Return (x, y) of the center of cell containing provided text 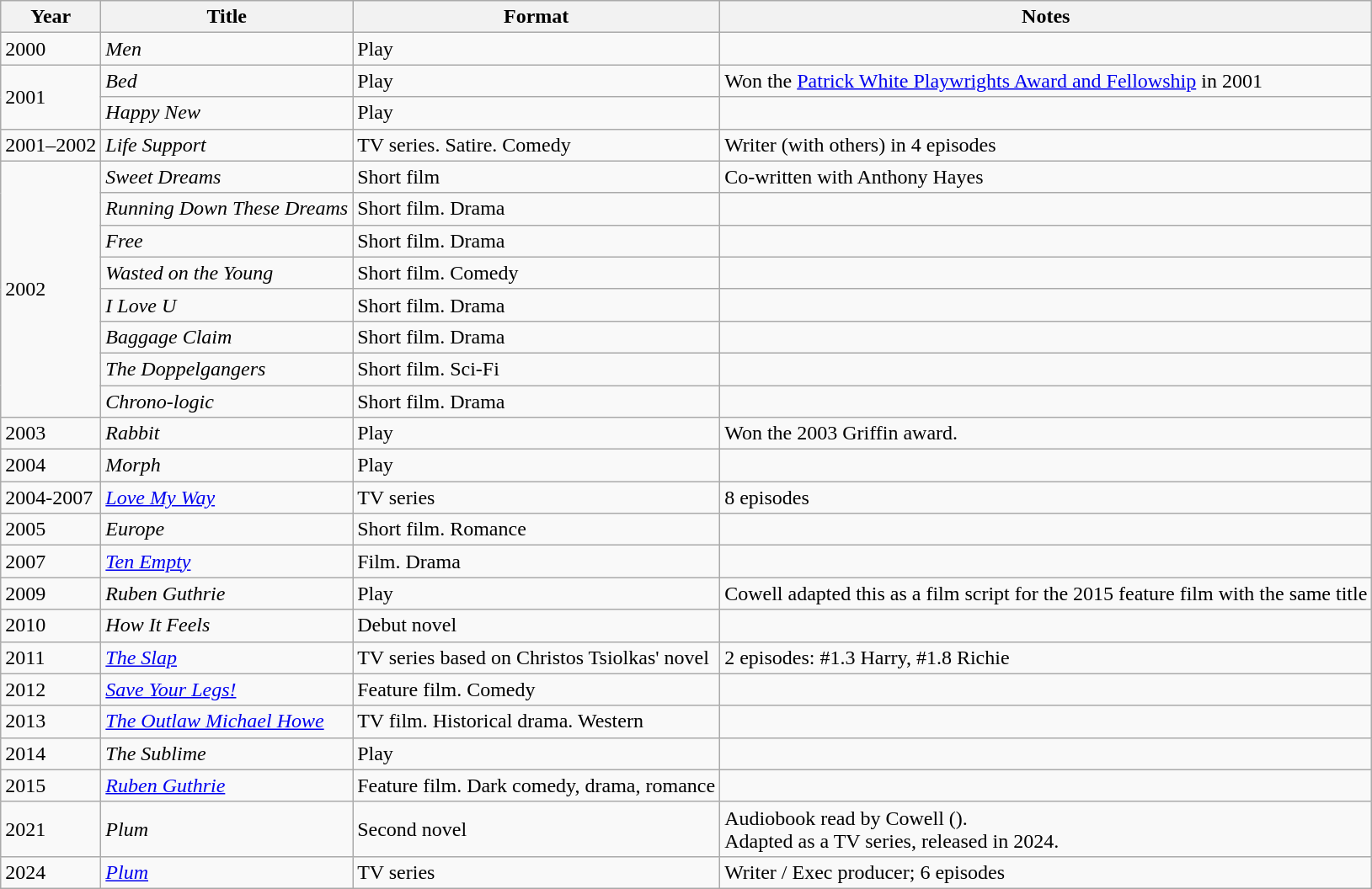
Co-written with Anthony Hayes (1046, 177)
The Slap (227, 657)
TV film. Historical drama. Western (537, 721)
2001–2002 (51, 145)
Life Support (227, 145)
Rabbit (227, 434)
Sweet Dreams (227, 177)
Cowell adapted this as a film script for the 2015 feature film with the same title (1046, 594)
Audiobook read by Cowell ().Adapted as a TV series, released in 2024. (1046, 828)
2015 (51, 785)
2009 (51, 594)
Chrono-logic (227, 402)
Feature film. Comedy (537, 689)
Men (227, 49)
Short film. Sci-Fi (537, 369)
Title (227, 17)
Love My Way (227, 498)
2010 (51, 625)
Notes (1046, 17)
Film. Drama (537, 562)
2012 (51, 689)
The Outlaw Michael Howe (227, 721)
The Sublime (227, 753)
8 episodes (1046, 498)
2024 (51, 872)
Format (537, 17)
Running Down These Dreams (227, 209)
Second novel (537, 828)
2011 (51, 657)
Save Your Legs! (227, 689)
2014 (51, 753)
Wasted on the Young (227, 273)
How It Feels (227, 625)
2007 (51, 562)
Won the Patrick White Playwrights Award and Fellowship in 2001 (1046, 81)
2004-2007 (51, 498)
Short film. Romance (537, 530)
Morph (227, 466)
Happy New (227, 113)
Bed (227, 81)
TV series. Satire. Comedy (537, 145)
2 episodes: #1.3 Harry, #1.8 Richie (1046, 657)
2021 (51, 828)
Year (51, 17)
2005 (51, 530)
2013 (51, 721)
Short film. Comedy (537, 273)
2004 (51, 466)
Writer (with others) in 4 episodes (1046, 145)
I Love U (227, 305)
Ten Empty (227, 562)
Debut novel (537, 625)
2003 (51, 434)
Europe (227, 530)
Short film (537, 177)
TV series based on Christos Tsiolkas' novel (537, 657)
Feature film. Dark comedy, drama, romance (537, 785)
2000 (51, 49)
Won the 2003 Griffin award. (1046, 434)
Writer / Exec producer; 6 episodes (1046, 872)
2001 (51, 97)
Baggage Claim (227, 337)
2002 (51, 289)
Free (227, 241)
The Doppelgangers (227, 369)
